Pinpoint the cell where the given text exists, returning its (x, y) midpoint coordinate. 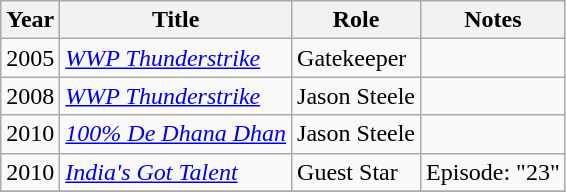
Title (176, 20)
India's Got Talent (176, 172)
Role (356, 20)
100% De Dhana Dhan (176, 134)
Year (30, 20)
Episode: "23" (494, 172)
2008 (30, 96)
Gatekeeper (356, 58)
Guest Star (356, 172)
2005 (30, 58)
Notes (494, 20)
